For the text-containing cell, return its midpoint in [X, Y] coordinate format. 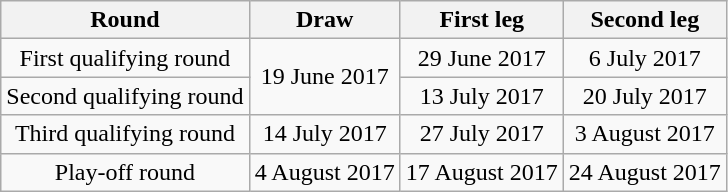
20 July 2017 [644, 96]
First qualifying round [125, 58]
13 July 2017 [482, 96]
Draw [324, 20]
24 August 2017 [644, 172]
First leg [482, 20]
19 June 2017 [324, 77]
14 July 2017 [324, 134]
Second qualifying round [125, 96]
Second leg [644, 20]
Third qualifying round [125, 134]
Play-off round [125, 172]
6 July 2017 [644, 58]
4 August 2017 [324, 172]
29 June 2017 [482, 58]
17 August 2017 [482, 172]
3 August 2017 [644, 134]
27 July 2017 [482, 134]
Round [125, 20]
